Search for the cell housing the specified text and yield its [X, Y] center coordinate. 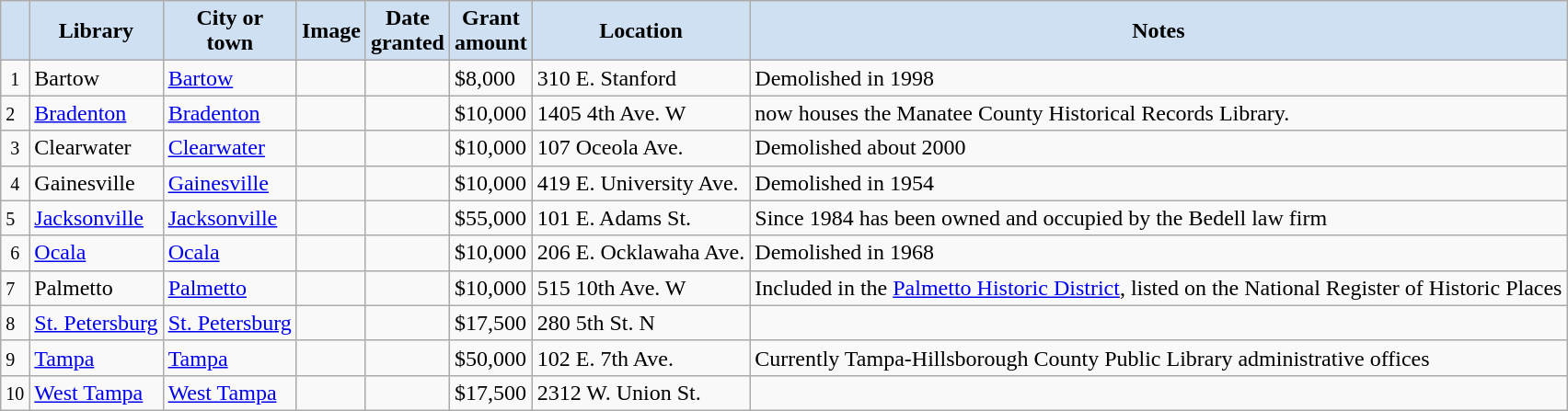
Included in the Palmetto Historic District, listed on the National Register of Historic Places [1159, 288]
Grantamount [490, 31]
101 E. Adams St. [640, 218]
515 10th Ave. W [640, 288]
Library [96, 31]
3 [15, 148]
Since 1984 has been owned and occupied by the Bedell law firm [1159, 218]
4 [15, 183]
7 [15, 288]
$8,000 [490, 78]
Currently Tampa-Hillsborough County Public Library administrative offices [1159, 358]
$55,000 [490, 218]
206 E. Ocklawaha Ave. [640, 253]
Notes [1159, 31]
Demolished about 2000 [1159, 148]
102 E. 7th Ave. [640, 358]
City ortown [230, 31]
280 5th St. N [640, 323]
5 [15, 218]
Dategranted [407, 31]
1 [15, 78]
Demolished in 1968 [1159, 253]
8 [15, 323]
now houses the Manatee County Historical Records Library. [1159, 113]
Image [331, 31]
10 [15, 393]
Demolished in 1998 [1159, 78]
$50,000 [490, 358]
1405 4th Ave. W [640, 113]
419 E. University Ave. [640, 183]
310 E. Stanford [640, 78]
9 [15, 358]
107 Oceola Ave. [640, 148]
Demolished in 1954 [1159, 183]
6 [15, 253]
2312 W. Union St. [640, 393]
2 [15, 113]
Location [640, 31]
